Find where the given text appears and provide that cell's center as [X, Y] coordinate. 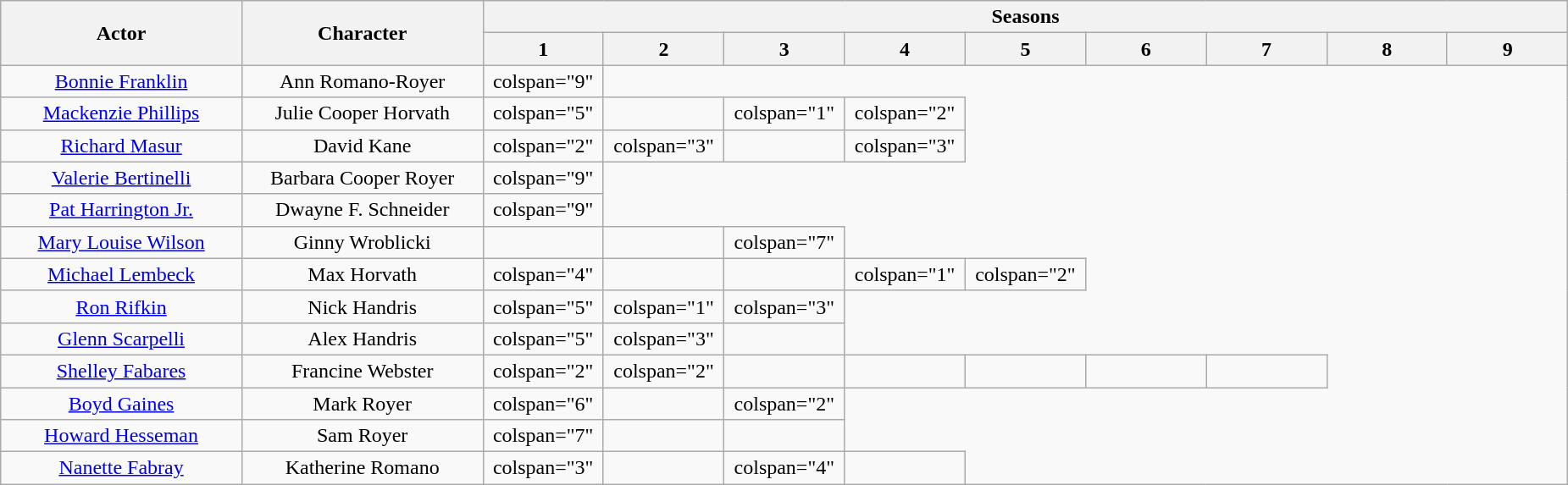
Shelley Fabares [122, 371]
Bonnie Franklin [122, 81]
Richard Masur [122, 146]
Barbara Cooper Royer [363, 178]
Julie Cooper Horvath [363, 113]
Nanette Fabray [122, 468]
Dwayne F. Schneider [363, 210]
Michael Lembeck [122, 274]
Character [363, 33]
Boyd Gaines [122, 404]
2 [663, 49]
Valerie Bertinelli [122, 178]
1 [543, 49]
Mary Louise Wilson [122, 242]
Nick Handris [363, 306]
Mark Royer [363, 404]
Sam Royer [363, 436]
Katherine Romano [363, 468]
Actor [122, 33]
7 [1266, 49]
Francine Webster [363, 371]
David Kane [363, 146]
Ron Rifkin [122, 306]
5 [1025, 49]
4 [905, 49]
6 [1146, 49]
9 [1508, 49]
colspan="6" [543, 404]
Ann Romano-Royer [363, 81]
Pat Harrington Jr. [122, 210]
Alex Handris [363, 339]
Ginny Wroblicki [363, 242]
Howard Hesseman [122, 436]
Mackenzie Phillips [122, 113]
Max Horvath [363, 274]
3 [784, 49]
8 [1387, 49]
Glenn Scarpelli [122, 339]
Seasons [1025, 17]
